For the text-containing cell, return its midpoint in (x, y) coordinate format. 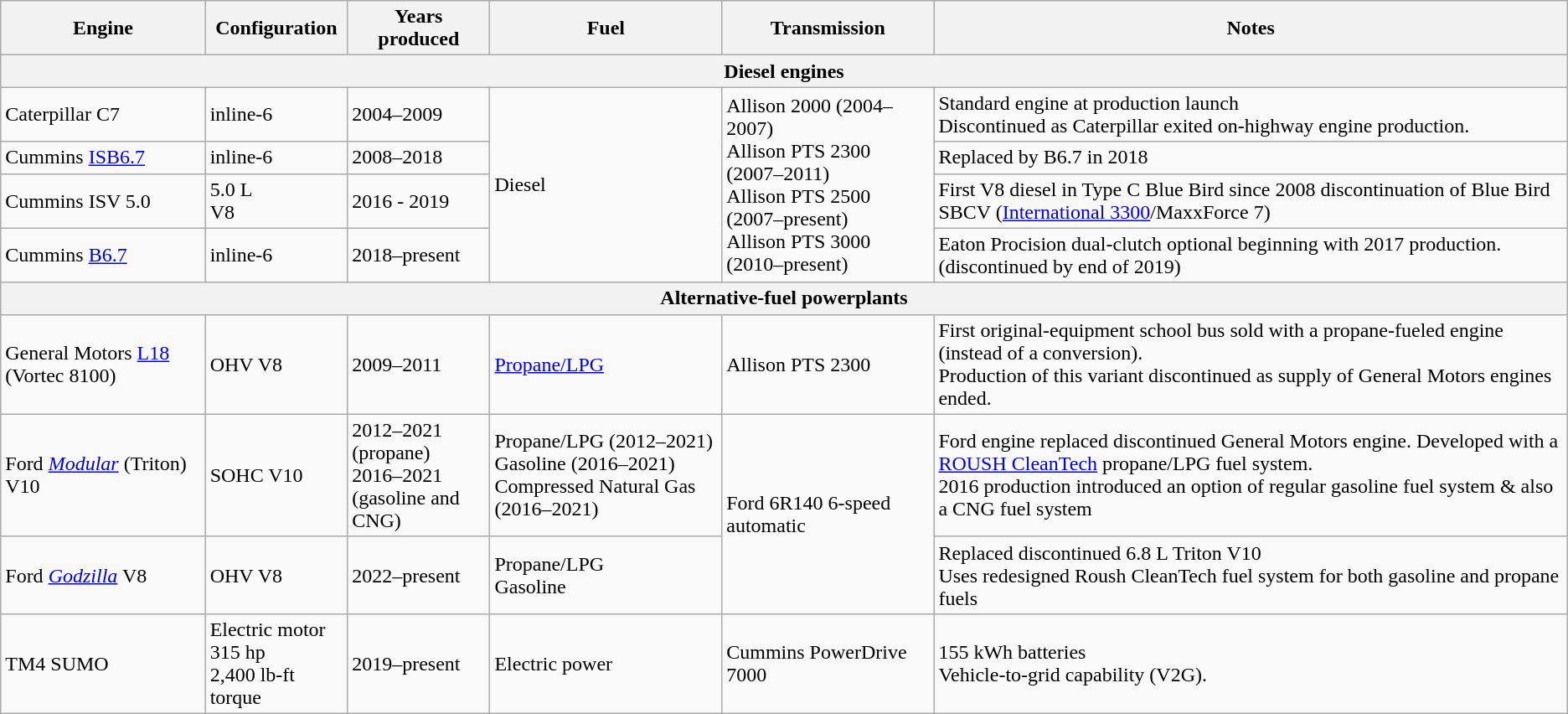
2022–present (419, 575)
Ford Modular (Triton) V10 (103, 475)
Allison PTS 2300 (828, 364)
First V8 diesel in Type C Blue Bird since 2008 discontinuation of Blue Bird SBCV (International 3300/MaxxForce 7) (1251, 201)
Diesel (606, 184)
2009–2011 (419, 364)
Alternative-fuel powerplants (784, 298)
Engine (103, 28)
Diesel engines (784, 71)
Propane/LPG (2012–2021)Gasoline (2016–2021)Compressed Natural Gas (2016–2021) (606, 475)
SOHC V10 (276, 475)
Fuel (606, 28)
Configuration (276, 28)
2008–2018 (419, 158)
Replaced discontinued 6.8 L Triton V10Uses redesigned Roush CleanTech fuel system for both gasoline and propane fuels (1251, 575)
Propane/LPGGasoline (606, 575)
5.0 LV8 (276, 201)
Notes (1251, 28)
Caterpillar C7 (103, 114)
Cummins B6.7 (103, 255)
Cummins ISV 5.0 (103, 201)
TM4 SUMO (103, 664)
Propane/LPG (606, 364)
Ford Godzilla V8 (103, 575)
Transmission (828, 28)
Allison 2000 (2004–2007)Allison PTS 2300 (2007–2011)Allison PTS 2500 (2007–present)Allison PTS 3000 (2010–present) (828, 184)
Cummins ISB6.7 (103, 158)
2012–2021 (propane)2016–2021(gasoline and CNG) (419, 475)
Years produced (419, 28)
2019–present (419, 664)
Ford 6R140 6-speed automatic (828, 514)
2018–present (419, 255)
Eaton Procision dual-clutch optional beginning with 2017 production. (discontinued by end of 2019) (1251, 255)
Electric power (606, 664)
Cummins PowerDrive 7000 (828, 664)
Replaced by B6.7 in 2018 (1251, 158)
Electric motor315 hp2,400 lb-ft torque (276, 664)
2016 - 2019 (419, 201)
2004–2009 (419, 114)
155 kWh batteriesVehicle-to-grid capability (V2G). (1251, 664)
Standard engine at production launchDiscontinued as Caterpillar exited on-highway engine production. (1251, 114)
General Motors L18 (Vortec 8100) (103, 364)
